Detect which cell encompasses the target text, then output its (x, y) center coordinate. 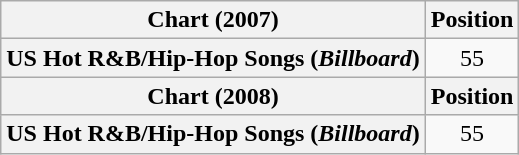
Chart (2007) (213, 20)
Chart (2008) (213, 96)
